Determine the (x, y) coordinate at the center of the cell enclosing the given text.  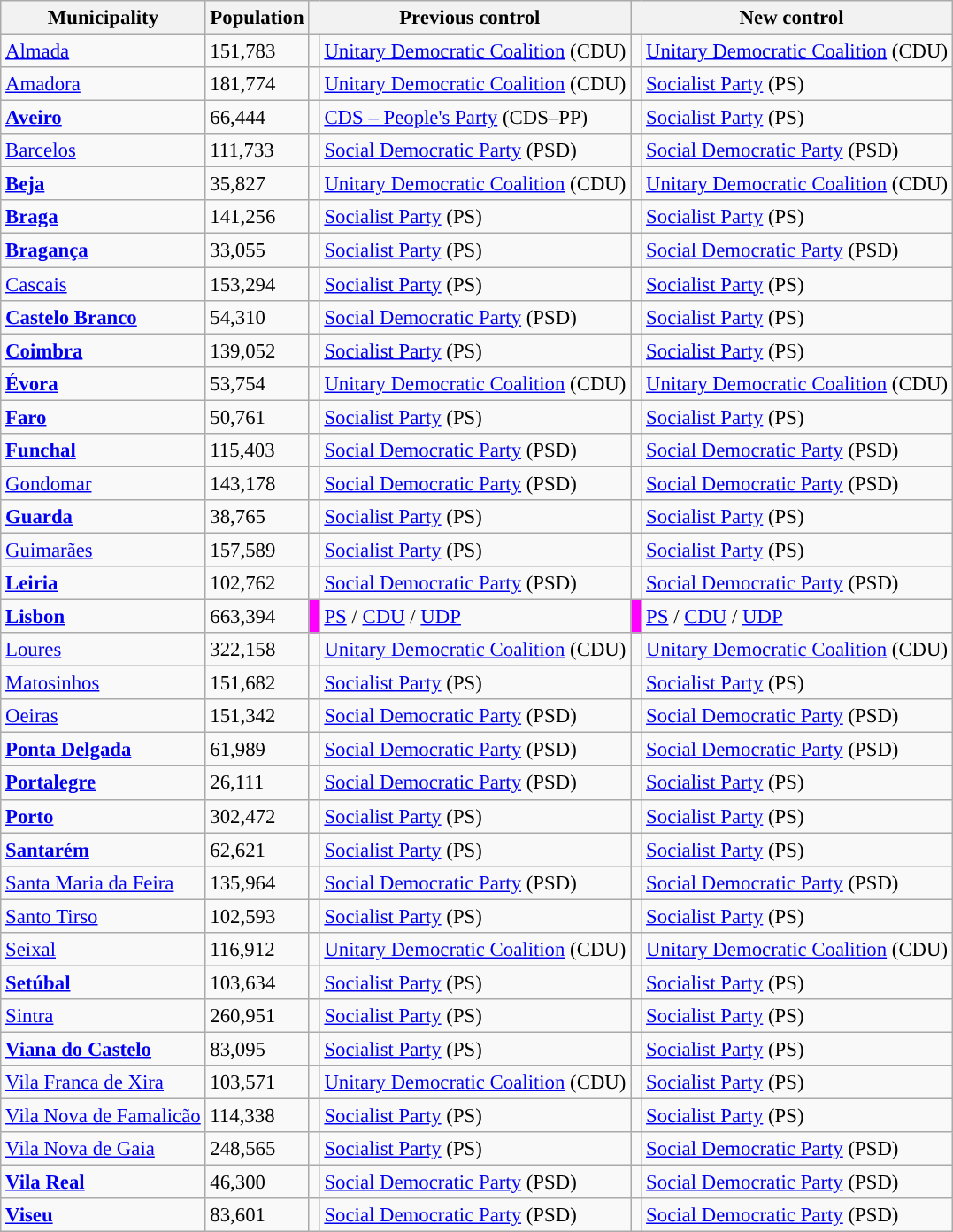
322,158 (257, 650)
Lisbon (103, 617)
Loures (103, 650)
Vila Nova de Famalicão (103, 1116)
Beja (103, 184)
Funchal (103, 450)
102,762 (257, 583)
151,342 (257, 716)
116,912 (257, 950)
181,774 (257, 84)
Setúbal (103, 982)
33,055 (257, 250)
135,964 (257, 882)
Castelo Branco (103, 317)
151,783 (257, 51)
Barcelos (103, 150)
143,178 (257, 483)
Matosinhos (103, 683)
Guimarães (103, 550)
Sintra (103, 1016)
Population (257, 18)
Braga (103, 217)
Coimbra (103, 350)
103,634 (257, 982)
53,754 (257, 383)
Faro (103, 417)
Viana do Castelo (103, 1049)
Santarém (103, 850)
139,052 (257, 350)
New control (792, 18)
Portalegre (103, 783)
Cascais (103, 284)
Guarda (103, 517)
Santa Maria da Feira (103, 882)
153,294 (257, 284)
50,761 (257, 417)
83,601 (257, 1215)
46,300 (257, 1182)
114,338 (257, 1116)
663,394 (257, 617)
35,827 (257, 184)
Leiria (103, 583)
Évora (103, 383)
103,571 (257, 1082)
Almada (103, 51)
Ponta Delgada (103, 750)
CDS – People's Party (CDS–PP) (475, 118)
Porto (103, 816)
Amadora (103, 84)
62,621 (257, 850)
Seixal (103, 950)
248,565 (257, 1149)
Bragança (103, 250)
151,682 (257, 683)
260,951 (257, 1016)
Aveiro (103, 118)
Viseu (103, 1215)
302,472 (257, 816)
38,765 (257, 517)
115,403 (257, 450)
83,095 (257, 1049)
Oeiras (103, 716)
66,444 (257, 118)
Vila Real (103, 1182)
141,256 (257, 217)
Municipality (103, 18)
157,589 (257, 550)
26,111 (257, 783)
Previous control (470, 18)
Gondomar (103, 483)
111,733 (257, 150)
61,989 (257, 750)
Vila Nova de Gaia (103, 1149)
Vila Franca de Xira (103, 1082)
102,593 (257, 916)
Santo Tirso (103, 916)
54,310 (257, 317)
